Return the (x, y) coordinate for the center point of the cell that contains the specified text.  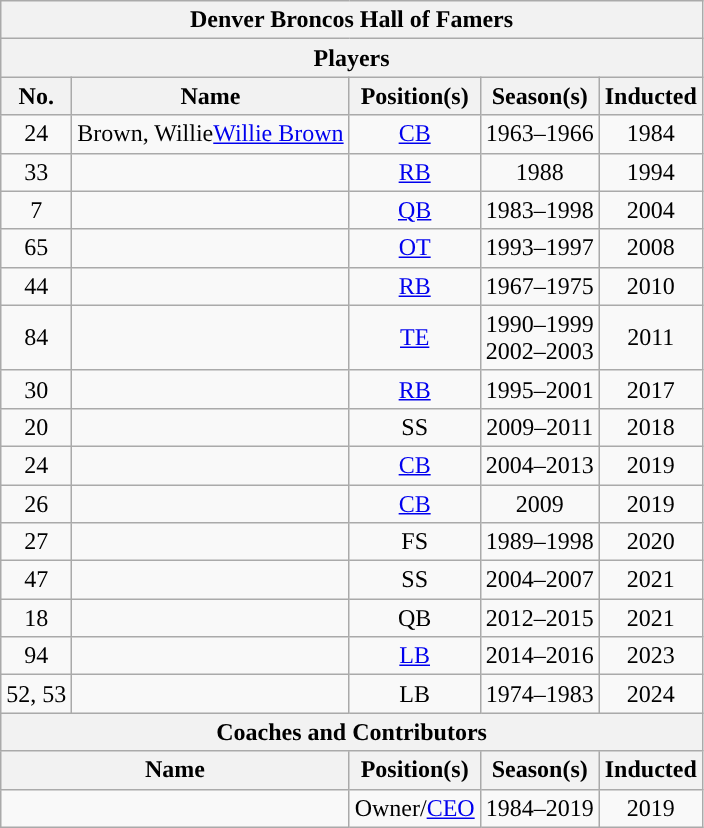
94 (36, 656)
No. (36, 96)
27 (36, 542)
1974–1983 (540, 694)
18 (36, 618)
2011 (650, 338)
2009–2011 (540, 427)
1967–1975 (540, 286)
Denver Broncos Hall of Famers (352, 20)
1990–19992002–2003 (540, 338)
33 (36, 172)
1984 (650, 134)
1989–1998 (540, 542)
2020 (650, 542)
TE (414, 338)
OT (414, 248)
52, 53 (36, 694)
20 (36, 427)
26 (36, 503)
1963–1966 (540, 134)
1988 (540, 172)
2004–2007 (540, 580)
2023 (650, 656)
2024 (650, 694)
30 (36, 389)
Brown, WillieWillie Brown (210, 134)
1983–1998 (540, 210)
Players (352, 58)
1993–1997 (540, 248)
2004–2013 (540, 465)
1994 (650, 172)
1984–2019 (540, 808)
2014–2016 (540, 656)
2008 (650, 248)
Owner/CEO (414, 808)
7 (36, 210)
2010 (650, 286)
1995–2001 (540, 389)
2012–2015 (540, 618)
Coaches and Contributors (352, 732)
2009 (540, 503)
2004 (650, 210)
FS (414, 542)
65 (36, 248)
44 (36, 286)
2018 (650, 427)
2017 (650, 389)
84 (36, 338)
47 (36, 580)
